Pinpoint the cell where the given text exists, returning its (x, y) midpoint coordinate. 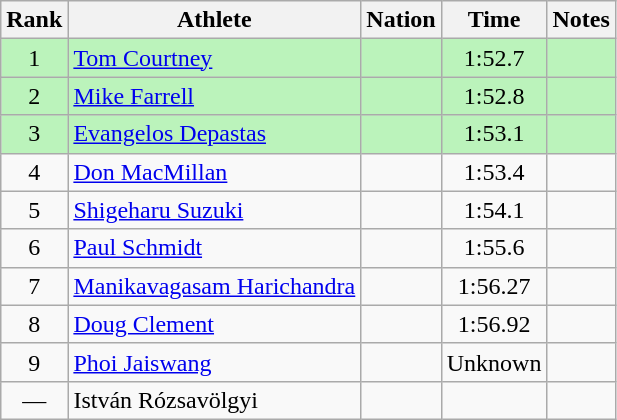
— (34, 400)
1:56.27 (494, 286)
8 (34, 324)
Evangelos Depastas (214, 134)
1:53.4 (494, 172)
Phoi Jaiswang (214, 362)
Don MacMillan (214, 172)
Notes (581, 20)
3 (34, 134)
Unknown (494, 362)
9 (34, 362)
Mike Farrell (214, 96)
1:52.7 (494, 58)
4 (34, 172)
Manikavagasam Harichandra (214, 286)
Nation (401, 20)
6 (34, 248)
1:56.92 (494, 324)
Paul Schmidt (214, 248)
Tom Courtney (214, 58)
Rank (34, 20)
Shigeharu Suzuki (214, 210)
Doug Clement (214, 324)
1:52.8 (494, 96)
2 (34, 96)
1:55.6 (494, 248)
1 (34, 58)
1:54.1 (494, 210)
István Rózsavölgyi (214, 400)
5 (34, 210)
Time (494, 20)
7 (34, 286)
Athlete (214, 20)
1:53.1 (494, 134)
